Search for the cell housing the specified text and yield its (x, y) center coordinate. 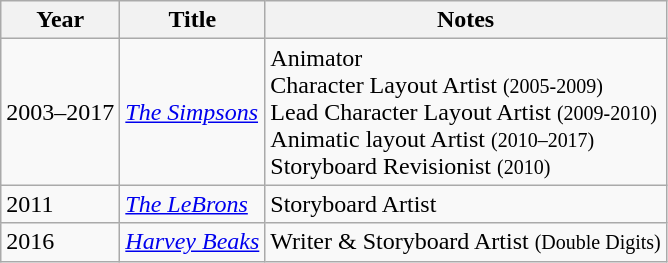
AnimatorCharacter Layout Artist (2005-2009)Lead Character Layout Artist (2009-2010)Animatic layout Artist (2010–2017)Storyboard Revisionist (2010) (466, 112)
Year (60, 20)
Harvey Beaks (192, 242)
Storyboard Artist (466, 204)
2016 (60, 242)
The LeBrons (192, 204)
The Simpsons (192, 112)
Writer & Storyboard Artist (Double Digits) (466, 242)
2011 (60, 204)
Notes (466, 20)
Title (192, 20)
2003–2017 (60, 112)
